Return [X, Y] of the center of cell containing provided text 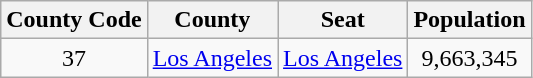
Population [470, 20]
9,663,345 [470, 58]
County Code [74, 20]
County [212, 20]
37 [74, 58]
Seat [343, 20]
